Determine the (X, Y) coordinate at the center of the cell enclosing the given text.  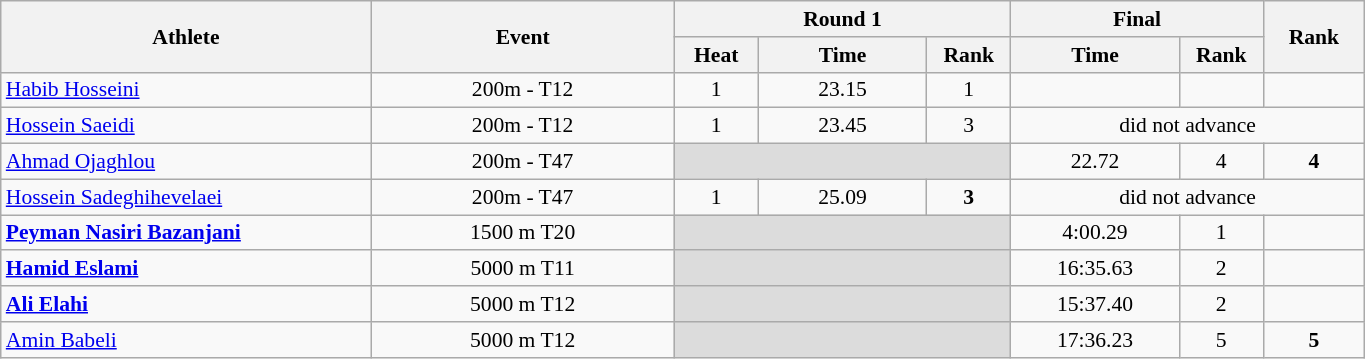
23.15 (842, 90)
1500 m T20 (522, 233)
17:36.23 (1095, 340)
Hossein Saeidi (186, 126)
Heat (716, 55)
15:37.40 (1095, 304)
25.09 (842, 197)
4:00.29 (1095, 233)
23.45 (842, 126)
Final (1138, 19)
Habib Hosseini (186, 90)
Ali Elahi (186, 304)
Event (522, 36)
Ahmad Ojaghlou (186, 162)
Round 1 (842, 19)
Athlete (186, 36)
Hamid Eslami (186, 269)
Peyman Nasiri Bazanjani (186, 233)
16:35.63 (1095, 269)
22.72 (1095, 162)
5000 m T11 (522, 269)
Amin Babeli (186, 340)
Hossein Sadeghihevelaei (186, 197)
